Scan for the cell matching the given text and deliver its (X, Y) coordinate at center. 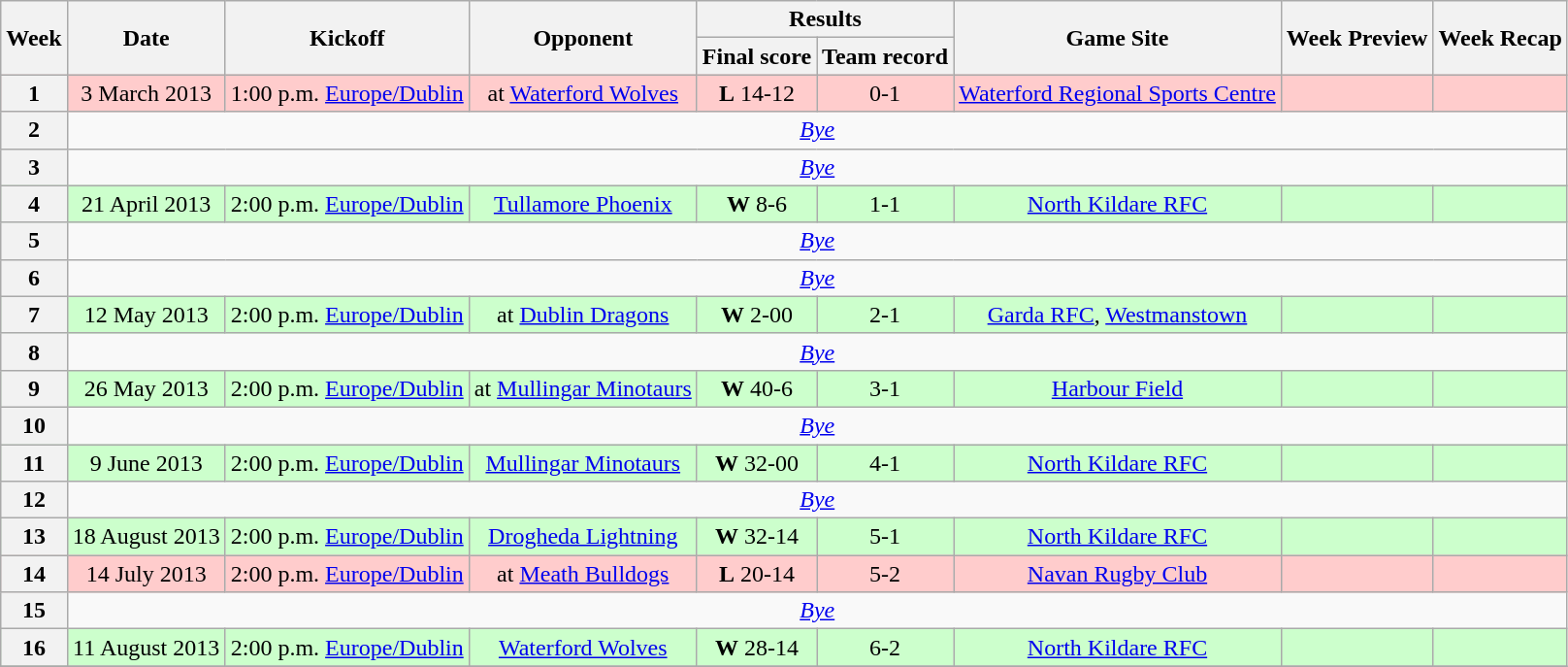
L 20-14 (757, 574)
Navan Rugby Club (1118, 574)
1:00 p.m. Europe/Dublin (347, 93)
8 (34, 351)
10 (34, 425)
18 August 2013 (146, 537)
W 32-14 (757, 537)
L 14-12 (757, 93)
Kickoff (347, 38)
W 32-00 (757, 463)
6 (34, 278)
W 28-14 (757, 648)
2 (34, 130)
6-2 (885, 648)
Tullamore Phoenix (582, 204)
Harbour Field (1118, 388)
12 May 2013 (146, 315)
Waterford Regional Sports Centre (1118, 93)
Week Preview (1356, 38)
14 (34, 574)
Week (34, 38)
Waterford Wolves (582, 648)
15 (34, 611)
W 2-00 (757, 315)
5 (34, 241)
at Waterford Wolves (582, 93)
9 (34, 388)
Week Recap (1500, 38)
Game Site (1118, 38)
Drogheda Lightning (582, 537)
14 July 2013 (146, 574)
Date (146, 38)
26 May 2013 (146, 388)
at Dublin Dragons (582, 315)
Opponent (582, 38)
Team record (885, 56)
0-1 (885, 93)
1-1 (885, 204)
W 40-6 (757, 388)
2-1 (885, 315)
Garda RFC, Westmanstown (1118, 315)
3 (34, 167)
3-1 (885, 388)
W 8-6 (757, 204)
11 August 2013 (146, 648)
5-2 (885, 574)
7 (34, 315)
13 (34, 537)
5-1 (885, 537)
4 (34, 204)
4-1 (885, 463)
21 April 2013 (146, 204)
1 (34, 93)
12 (34, 500)
9 June 2013 (146, 463)
Results (825, 19)
Mullingar Minotaurs (582, 463)
16 (34, 648)
at Mullingar Minotaurs (582, 388)
Final score (757, 56)
3 March 2013 (146, 93)
at Meath Bulldogs (582, 574)
11 (34, 463)
